Locate the cell with the specified text and output its [x, y] center coordinate. 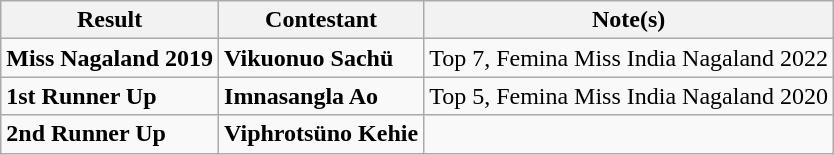
2nd Runner Up [110, 134]
Miss Nagaland 2019 [110, 58]
Result [110, 20]
Viphrotsüno Kehie [322, 134]
Top 5, Femina Miss India Nagaland 2020 [629, 96]
Imnasangla Ao [322, 96]
Note(s) [629, 20]
Vikuonuo Sachü [322, 58]
Top 7, Femina Miss India Nagaland 2022 [629, 58]
Contestant [322, 20]
1st Runner Up [110, 96]
